Scan for the cell matching the given text and deliver its [x, y] coordinate at center. 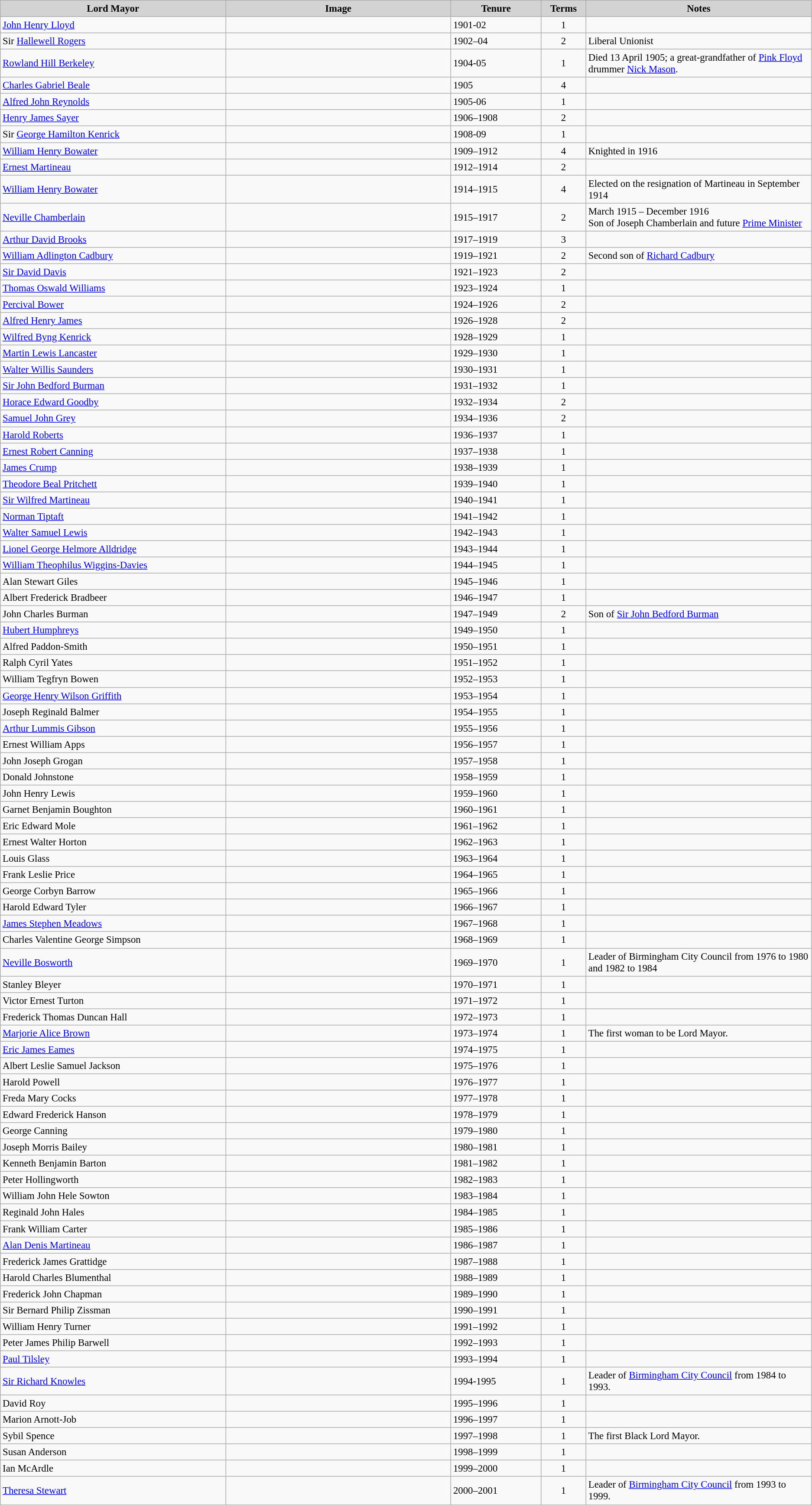
1972–1973 [496, 1017]
Reginald John Hales [113, 1212]
John Henry Lewis [113, 793]
Eric James Eames [113, 1049]
Ernest Walter Horton [113, 842]
Frank William Carter [113, 1229]
Sybil Spence [113, 1436]
Leader of Birmingham City Council from 1976 to 1980 and 1982 to 1984 [699, 962]
Frederick John Chapman [113, 1294]
John Henry Lloyd [113, 25]
1929–1930 [496, 353]
1965–1966 [496, 891]
1977–1978 [496, 1098]
Walter Willis Saunders [113, 370]
Ralph Cyril Yates [113, 663]
1943–1944 [496, 549]
Hubert Humphreys [113, 630]
Kenneth Benjamin Barton [113, 1163]
Ernest Robert Canning [113, 451]
1939–1940 [496, 484]
1923–1924 [496, 288]
1930–1931 [496, 370]
Notes [699, 9]
1942–1943 [496, 533]
1941–1942 [496, 516]
1940–1941 [496, 500]
1980–1981 [496, 1147]
1904-05 [496, 63]
1988–1989 [496, 1277]
William Theophilus Wiggins-Davies [113, 565]
1902–04 [496, 41]
1979–1980 [496, 1131]
Harold Charles Blumenthal [113, 1277]
1905 [496, 85]
1912–1914 [496, 167]
Frederick Thomas Duncan Hall [113, 1017]
Wilfred Byng Kenrick [113, 337]
Harold Powell [113, 1082]
1973–1974 [496, 1033]
1932–1934 [496, 402]
1999–2000 [496, 1469]
Martin Lewis Lancaster [113, 353]
Second son of Richard Cadbury [699, 256]
George Corbyn Barrow [113, 891]
Joseph Reginald Balmer [113, 712]
Arthur David Brooks [113, 239]
1974–1975 [496, 1049]
1951–1952 [496, 663]
1962–1963 [496, 842]
Tenure [496, 9]
John Joseph Grogan [113, 761]
Lionel George Helmore Alldridge [113, 549]
The first Black Lord Mayor. [699, 1436]
Son of Sir John Bedford Burman [699, 614]
1969–1970 [496, 962]
1955–1956 [496, 728]
Theresa Stewart [113, 1491]
George Canning [113, 1131]
1993–1994 [496, 1359]
Ian McArdle [113, 1469]
1981–1982 [496, 1163]
Freda Mary Cocks [113, 1098]
1952–1953 [496, 679]
Frank Leslie Price [113, 875]
James Crump [113, 467]
1989–1990 [496, 1294]
1958–1959 [496, 777]
1936–1937 [496, 435]
Marion Arnott-Job [113, 1420]
William John Hele Sowton [113, 1196]
William Adlington Cadbury [113, 256]
Paul Tilsley [113, 1359]
1928–1929 [496, 337]
Frederick James Grattidge [113, 1261]
1957–1958 [496, 761]
Joseph Morris Bailey [113, 1147]
David Roy [113, 1404]
1968–1969 [496, 940]
1924–1926 [496, 304]
Walter Samuel Lewis [113, 533]
1917–1919 [496, 239]
2000–2001 [496, 1491]
1934–1936 [496, 419]
Theodore Beal Pritchett [113, 484]
1959–1960 [496, 793]
James Stephen Meadows [113, 924]
Sir David Davis [113, 272]
John Charles Burman [113, 614]
Sir Bernard Philip Zissman [113, 1310]
William Tegfryn Bowen [113, 679]
1914–1915 [496, 189]
1982–1983 [496, 1180]
Peter Hollingworth [113, 1180]
1945–1946 [496, 582]
Thomas Oswald Williams [113, 288]
Susan Anderson [113, 1452]
1919–1921 [496, 256]
Charles Valentine George Simpson [113, 940]
1964–1965 [496, 875]
1953–1954 [496, 696]
Edward Frederick Hanson [113, 1115]
Garnet Benjamin Boughton [113, 810]
1947–1949 [496, 614]
Alan Denis Martineau [113, 1245]
Eric Edward Mole [113, 826]
1998–1999 [496, 1452]
The first woman to be Lord Mayor. [699, 1033]
Liberal Unionist [699, 41]
1978–1979 [496, 1115]
Arthur Lummis Gibson [113, 728]
Harold Roberts [113, 435]
Alfred John Reynolds [113, 102]
Albert Frederick Bradbeer [113, 598]
Donald Johnstone [113, 777]
1995–1996 [496, 1404]
Terms [564, 9]
Lord Mayor [113, 9]
1926–1928 [496, 321]
March 1915 – December 1916Son of Joseph Chamberlain and future Prime Minister [699, 217]
1921–1923 [496, 272]
Elected on the resignation of Martineau in September 1914 [699, 189]
Sir Hallewell Rogers [113, 41]
1954–1955 [496, 712]
William Henry Turner [113, 1326]
1966–1967 [496, 907]
Henry James Sayer [113, 118]
Rowland Hill Berkeley [113, 63]
1906–1908 [496, 118]
1909–1912 [496, 151]
Charles Gabriel Beale [113, 85]
1992–1993 [496, 1343]
Stanley Bleyer [113, 984]
Alfred Paddon-Smith [113, 647]
Sir Richard Knowles [113, 1381]
George Henry Wilson Griffith [113, 696]
Ernest William Apps [113, 744]
Neville Bosworth [113, 962]
1915–1917 [496, 217]
Neville Chamberlain [113, 217]
Harold Edward Tyler [113, 907]
1985–1986 [496, 1229]
1984–1985 [496, 1212]
1996–1997 [496, 1420]
1905-06 [496, 102]
1983–1984 [496, 1196]
Ernest Martineau [113, 167]
1997–1998 [496, 1436]
1956–1957 [496, 744]
1908-09 [496, 134]
Horace Edward Goodby [113, 402]
1975–1976 [496, 1066]
Albert Leslie Samuel Jackson [113, 1066]
1991–1992 [496, 1326]
Sir Wilfred Martineau [113, 500]
Alan Stewart Giles [113, 582]
Louis Glass [113, 859]
1970–1971 [496, 984]
1987–1988 [496, 1261]
1961–1962 [496, 826]
1960–1961 [496, 810]
Sir John Bedford Burman [113, 386]
Leader of Birmingham City Council from 1993 to 1999. [699, 1491]
Knighted in 1916 [699, 151]
1976–1977 [496, 1082]
1967–1968 [496, 924]
1994-1995 [496, 1381]
Died 13 April 1905; a great-grandfather of Pink Floyd drummer Nick Mason. [699, 63]
1946–1947 [496, 598]
Image [338, 9]
1986–1987 [496, 1245]
Leader of Birmingham City Council from 1984 to 1993. [699, 1381]
1990–1991 [496, 1310]
1949–1950 [496, 630]
1963–1964 [496, 859]
Peter James Philip Barwell [113, 1343]
Percival Bower [113, 304]
Marjorie Alice Brown [113, 1033]
1938–1939 [496, 467]
3 [564, 239]
Alfred Henry James [113, 321]
1937–1938 [496, 451]
Norman Tiptaft [113, 516]
1950–1951 [496, 647]
1901-02 [496, 25]
Samuel John Grey [113, 419]
Sir George Hamilton Kenrick [113, 134]
1944–1945 [496, 565]
1971–1972 [496, 1000]
Victor Ernest Turton [113, 1000]
1931–1932 [496, 386]
